Identify which cell holds the provided text, then report its (x, y) central coordinate. 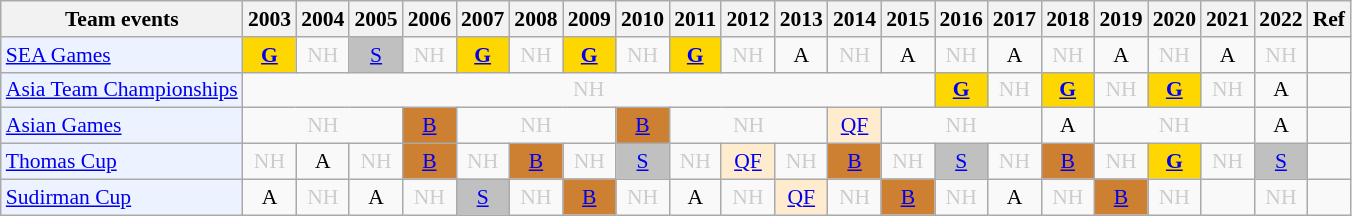
2006 (430, 19)
Sudirman Cup (122, 197)
2022 (1280, 19)
2016 (960, 19)
Thomas Cup (122, 162)
2017 (1014, 19)
2004 (322, 19)
Ref (1329, 19)
2015 (908, 19)
2012 (748, 19)
Asian Games (122, 126)
2014 (854, 19)
2008 (536, 19)
2010 (642, 19)
SEA Games (122, 55)
2018 (1068, 19)
2011 (695, 19)
2009 (590, 19)
Team events (122, 19)
2021 (1228, 19)
2019 (1120, 19)
2003 (270, 19)
2007 (482, 19)
2005 (376, 19)
Asia Team Championships (122, 90)
2020 (1174, 19)
2013 (802, 19)
